Provide the [x, y] coordinate of the cell's center where the given text is located.  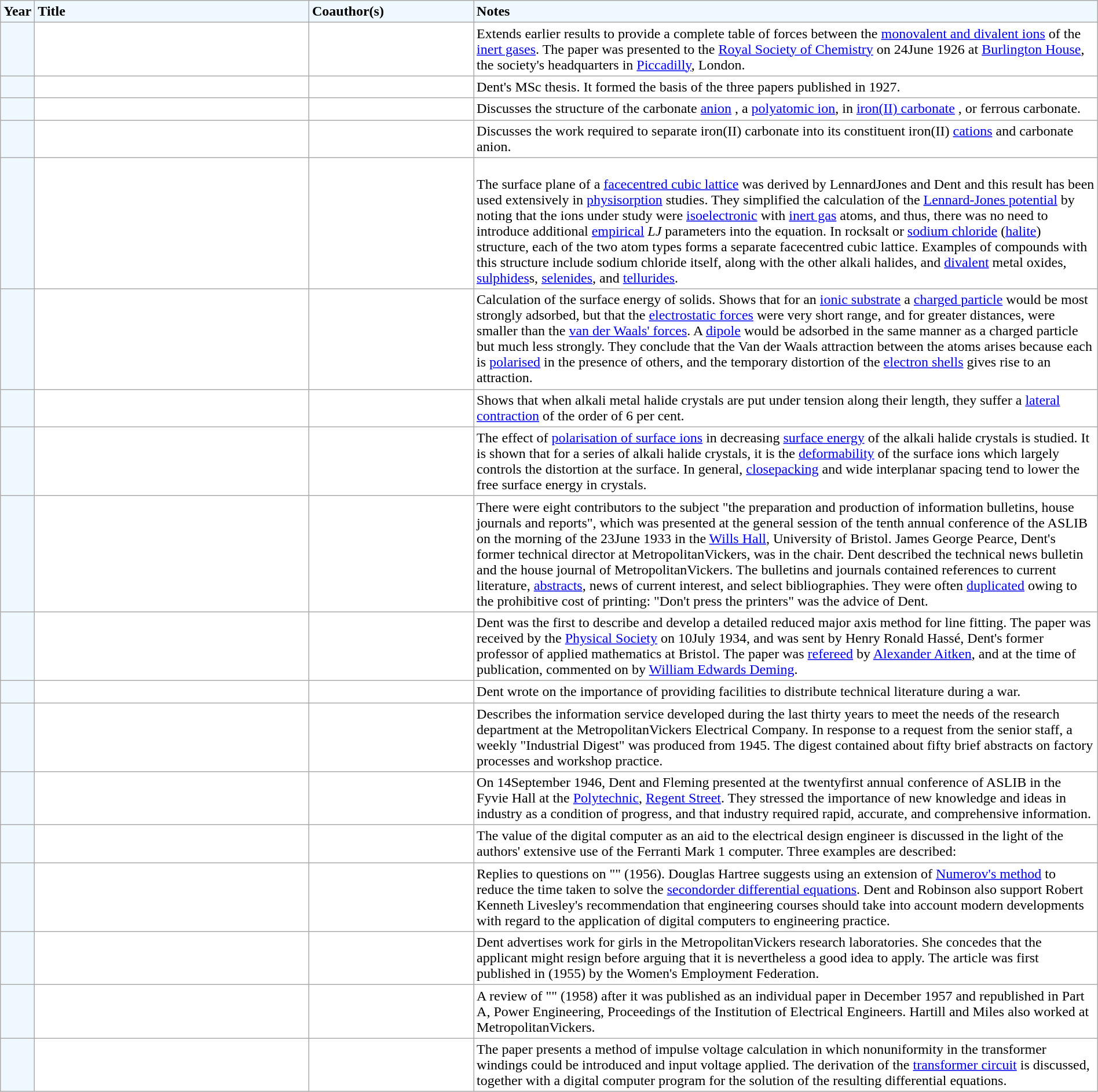
Notes [786, 12]
Discusses the structure of the carbonate anion , a polyatomic ion, in iron(II) carbonate , or ferrous carbonate. [786, 109]
Shows that when alkali metal halide crystals are put under tension along their length, they suffer a lateral contraction of the order of 6 per cent. [786, 408]
Discusses the work required to separate iron(II) carbonate into its constituent iron(II) cations and carbonate anion. [786, 139]
Title [172, 12]
Year [17, 12]
Coauthor(s) [391, 12]
Dent wrote on the importance of providing facilities to distribute technical literature during a war. [786, 691]
Dent's MSc thesis. It formed the basis of the three papers published in 1927. [786, 87]
